Search for the cell housing the specified text and yield its [x, y] center coordinate. 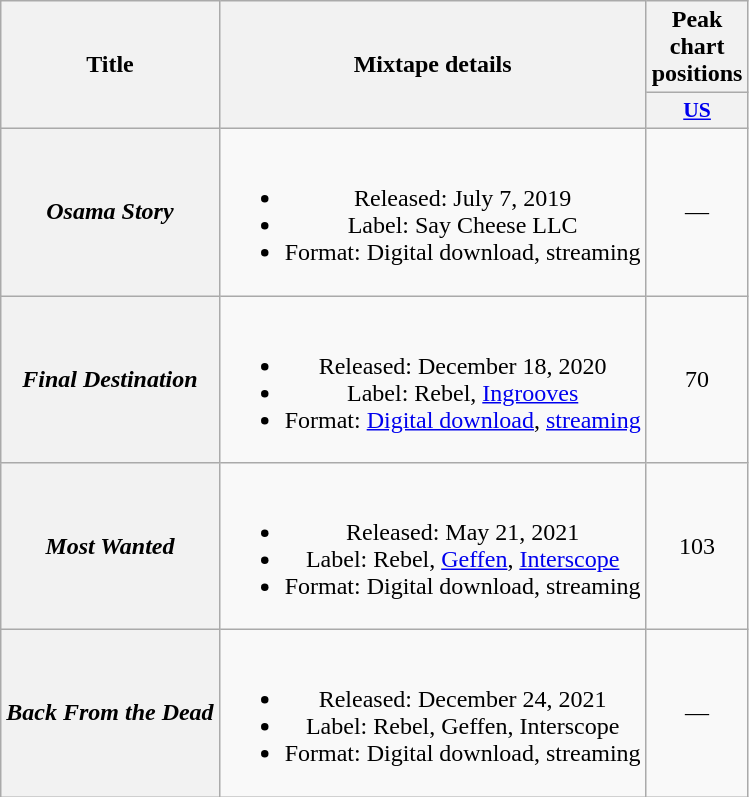
US [697, 111]
Osama Story [110, 212]
Released: May 21, 2021Label: Rebel, Geffen, InterscopeFormat: Digital download, streaming [432, 546]
Released: December 18, 2020Label: Rebel, IngroovesFormat: Digital download, streaming [432, 380]
Released: December 24, 2021Label: Rebel, Geffen, InterscopeFormat: Digital download, streaming [432, 714]
70 [697, 380]
Peak chart positions [697, 47]
Back From the Dead [110, 714]
Released: July 7, 2019Label: Say Cheese LLCFormat: Digital download, streaming [432, 212]
Title [110, 65]
103 [697, 546]
Mixtape details [432, 65]
Final Destination [110, 380]
Most Wanted [110, 546]
